Scan for the cell matching the given text and deliver its [x, y] coordinate at center. 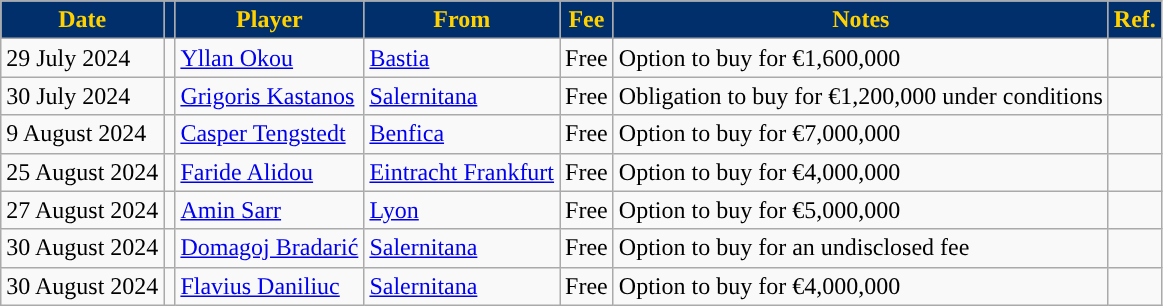
Faride Alidou [270, 172]
30 July 2024 [82, 96]
Ref. [1134, 20]
Option to buy for an undisclosed fee [860, 248]
Eintracht Frankfurt [462, 172]
27 August 2024 [82, 210]
25 August 2024 [82, 172]
From [462, 20]
Casper Tengstedt [270, 134]
Flavius Daniliuc [270, 286]
Lyon [462, 210]
Yllan Okou [270, 58]
Option to buy for €1,600,000 [860, 58]
29 July 2024 [82, 58]
Date [82, 20]
Domagoj Bradarić [270, 248]
Option to buy for €5,000,000 [860, 210]
Notes [860, 20]
Obligation to buy for €1,200,000 under conditions [860, 96]
Fee [587, 20]
Amin Sarr [270, 210]
9 August 2024 [82, 134]
Player [270, 20]
Benfica [462, 134]
Grigoris Kastanos [270, 96]
Bastia [462, 58]
Option to buy for €7,000,000 [860, 134]
